Scan for the cell matching the given text and deliver its [X, Y] coordinate at center. 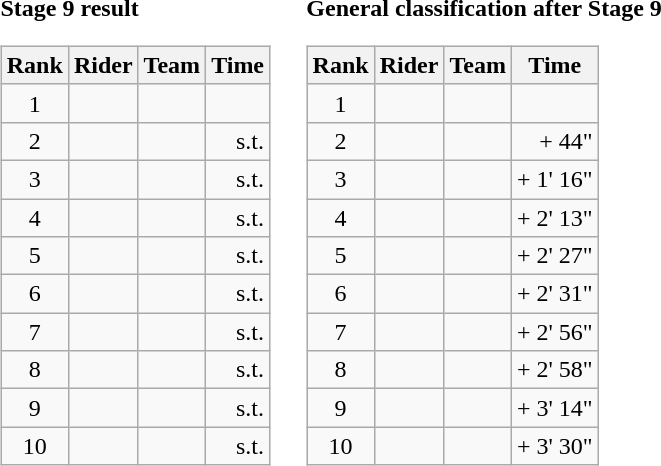
+ 2' 31" [554, 294]
+ 3' 14" [554, 408]
+ 2' 13" [554, 217]
+ 2' 27" [554, 256]
+ 2' 58" [554, 370]
+ 44" [554, 141]
+ 1' 16" [554, 179]
+ 2' 56" [554, 332]
+ 3' 30" [554, 446]
